From the cell containing the given text, extract its center point as (x, y) coordinate. 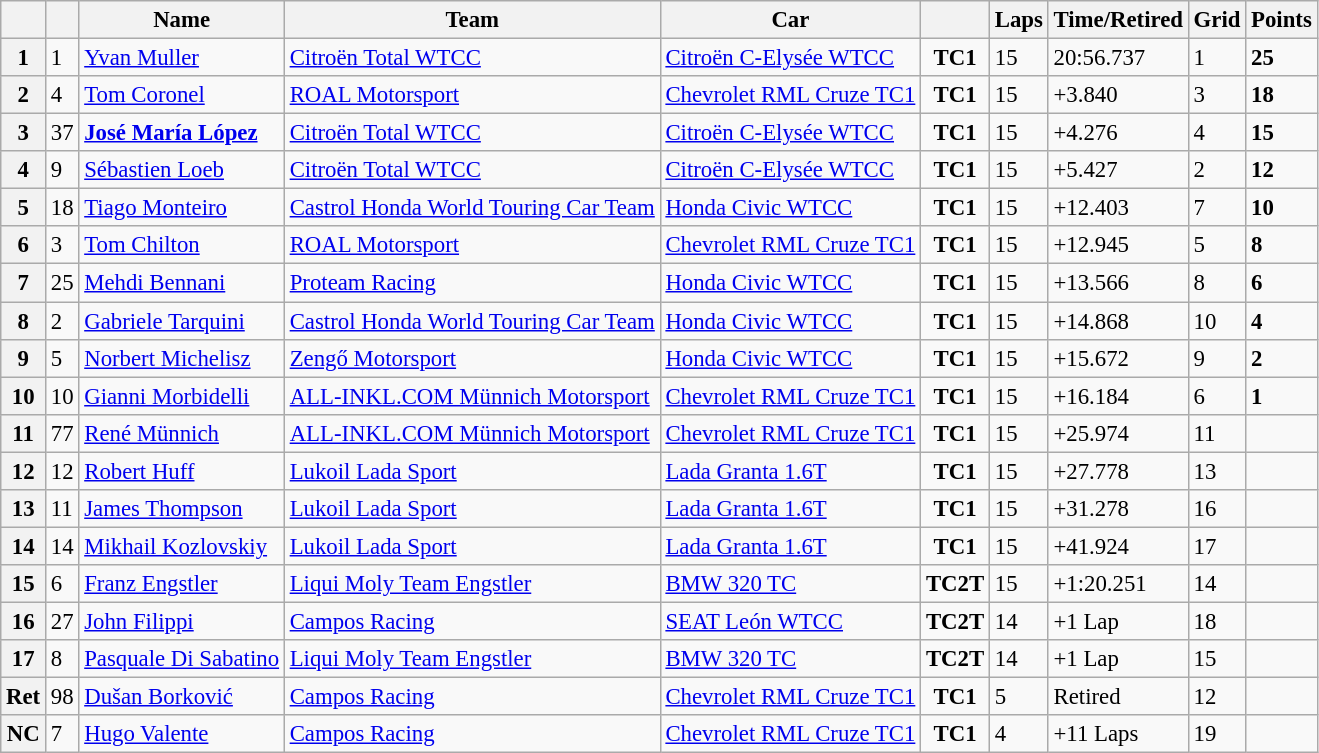
Zengő Motorsport (472, 358)
+25.974 (1118, 433)
77 (62, 433)
NC (24, 734)
John Filippi (182, 621)
Mikhail Kozlovskiy (182, 546)
27 (62, 621)
+12.403 (1118, 208)
19 (1216, 734)
+13.566 (1118, 283)
+14.868 (1118, 321)
Laps (1018, 20)
+4.276 (1118, 133)
Dušan Borković (182, 697)
Robert Huff (182, 471)
Sébastien Loeb (182, 170)
+5.427 (1118, 170)
Time/Retired (1118, 20)
37 (62, 133)
Mehdi Bennani (182, 283)
Pasquale Di Sabatino (182, 659)
Norbert Michelisz (182, 358)
Gianni Morbidelli (182, 396)
James Thompson (182, 509)
Ret (24, 697)
José María López (182, 133)
Proteam Racing (472, 283)
SEAT León WTCC (790, 621)
+41.924 (1118, 546)
+16.184 (1118, 396)
+3.840 (1118, 95)
Tom Coronel (182, 95)
98 (62, 697)
René Münnich (182, 433)
+1:20.251 (1118, 584)
Retired (1118, 697)
Hugo Valente (182, 734)
+27.778 (1118, 471)
+31.278 (1118, 509)
Points (1282, 20)
Gabriele Tarquini (182, 321)
+12.945 (1118, 245)
Car (790, 20)
20:56.737 (1118, 58)
Grid (1216, 20)
+11 Laps (1118, 734)
Tiago Monteiro (182, 208)
Yvan Muller (182, 58)
+15.672 (1118, 358)
Team (472, 20)
Franz Engstler (182, 584)
Name (182, 20)
Tom Chilton (182, 245)
